Locate the cell with the specified text and output its [X, Y] center coordinate. 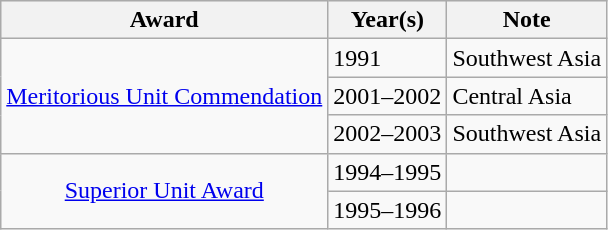
1994–1995 [388, 172]
Note [527, 20]
Award [164, 20]
Year(s) [388, 20]
Meritorious Unit Commendation [164, 96]
1991 [388, 58]
Superior Unit Award [164, 191]
2002–2003 [388, 134]
1995–1996 [388, 210]
2001–2002 [388, 96]
Central Asia [527, 96]
